Identify which cell holds the provided text, then report its [X, Y] central coordinate. 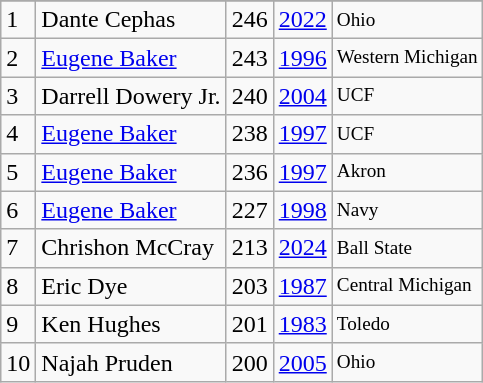
227 [250, 210]
Dante Cephas [131, 20]
201 [250, 324]
2005 [302, 362]
8 [18, 286]
1 [18, 20]
Toledo [407, 324]
238 [250, 134]
2022 [302, 20]
1996 [302, 58]
Eric Dye [131, 286]
Western Michigan [407, 58]
1983 [302, 324]
7 [18, 248]
246 [250, 20]
10 [18, 362]
1987 [302, 286]
240 [250, 96]
243 [250, 58]
2004 [302, 96]
6 [18, 210]
236 [250, 172]
Najah Pruden [131, 362]
4 [18, 134]
Darrell Dowery Jr. [131, 96]
Navy [407, 210]
203 [250, 286]
2 [18, 58]
1998 [302, 210]
Central Michigan [407, 286]
Akron [407, 172]
5 [18, 172]
9 [18, 324]
Ken Hughes [131, 324]
200 [250, 362]
Chrishon McCray [131, 248]
2024 [302, 248]
3 [18, 96]
213 [250, 248]
Ball State [407, 248]
